Capture the cell that displays the provided text and extract its (x, y) central coordinate. 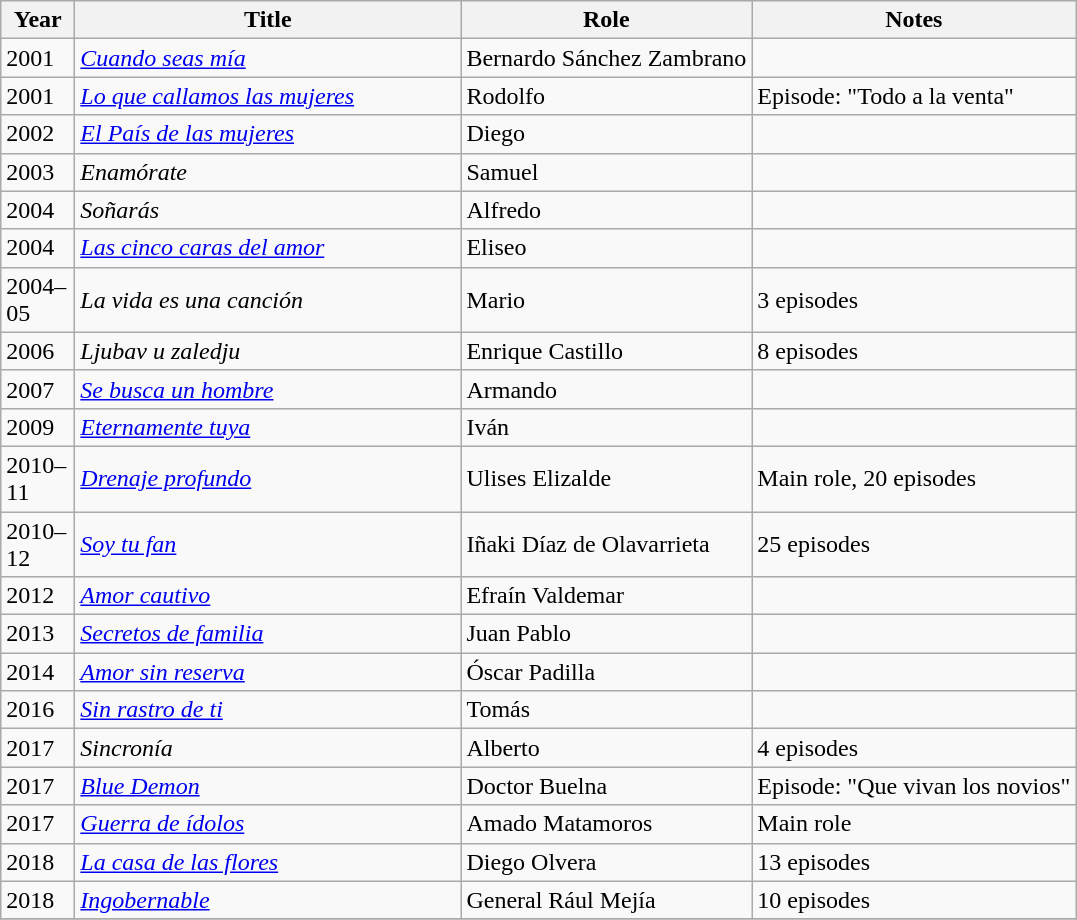
Drenaje profundo (268, 478)
2014 (38, 672)
Sincronía (268, 748)
Ljubav u zaledju (268, 351)
Rodolfo (606, 96)
Blue Demon (268, 786)
2004–05 (38, 300)
Year (38, 20)
Óscar Padilla (606, 672)
Soy tu fan (268, 544)
10 episodes (914, 900)
Iñaki Díaz de Olavarrieta (606, 544)
Guerra de ídolos (268, 824)
Amor sin reserva (268, 672)
Ingobernable (268, 900)
Las cinco caras del amor (268, 248)
4 episodes (914, 748)
2003 (38, 172)
El País de las mujeres (268, 134)
2006 (38, 351)
2016 (38, 710)
Enamórate (268, 172)
Iván (606, 427)
Title (268, 20)
La vida es una canción (268, 300)
Bernardo Sánchez Zambrano (606, 58)
Secretos de familia (268, 634)
Juan Pablo (606, 634)
Diego (606, 134)
Lo que callamos las mujeres (268, 96)
2009 (38, 427)
Cuando seas mía (268, 58)
Eliseo (606, 248)
Ulises Elizalde (606, 478)
2010–11 (38, 478)
Main role, 20 episodes (914, 478)
2012 (38, 596)
Amado Matamoros (606, 824)
Samuel (606, 172)
Diego Olvera (606, 862)
25 episodes (914, 544)
Alberto (606, 748)
Tomás (606, 710)
2013 (38, 634)
Doctor Buelna (606, 786)
Efraín Valdemar (606, 596)
General Rául Mejía (606, 900)
Armando (606, 389)
Episode: "Todo a la venta" (914, 96)
Eternamente tuya (268, 427)
La casa de las flores (268, 862)
Main role (914, 824)
8 episodes (914, 351)
Role (606, 20)
3 episodes (914, 300)
13 episodes (914, 862)
Mario (606, 300)
Notes (914, 20)
Enrique Castillo (606, 351)
Soñarás (268, 210)
Episode: "Que vivan los novios" (914, 786)
2007 (38, 389)
Se busca un hombre (268, 389)
2010–12 (38, 544)
2002 (38, 134)
Sin rastro de ti (268, 710)
Amor cautivo (268, 596)
Alfredo (606, 210)
